Capture the cell that displays the provided text and extract its (x, y) central coordinate. 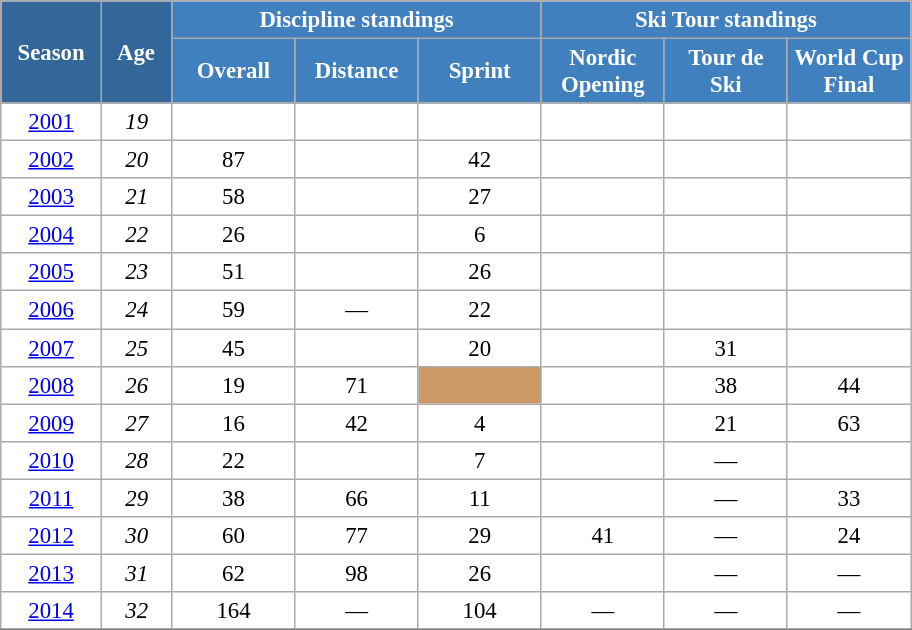
62 (234, 573)
Tour deSki (726, 72)
Overall (234, 72)
2003 (52, 197)
51 (234, 273)
33 (848, 498)
2013 (52, 573)
98 (356, 573)
NordicOpening (602, 72)
30 (136, 536)
63 (848, 423)
104 (480, 611)
Distance (356, 72)
2012 (52, 536)
2006 (52, 310)
2011 (52, 498)
2014 (52, 611)
Ski Tour standings (726, 20)
71 (356, 385)
2008 (52, 385)
2005 (52, 273)
2002 (52, 160)
32 (136, 611)
41 (602, 536)
44 (848, 385)
Discipline standings (356, 20)
60 (234, 536)
2009 (52, 423)
2010 (52, 460)
164 (234, 611)
58 (234, 197)
87 (234, 160)
Age (136, 52)
2001 (52, 122)
16 (234, 423)
Sprint (480, 72)
Season (52, 52)
23 (136, 273)
45 (234, 348)
25 (136, 348)
7 (480, 460)
2007 (52, 348)
6 (480, 235)
4 (480, 423)
World CupFinal (848, 72)
77 (356, 536)
66 (356, 498)
11 (480, 498)
2004 (52, 235)
59 (234, 310)
28 (136, 460)
